Search for the cell housing the specified text and yield its (X, Y) center coordinate. 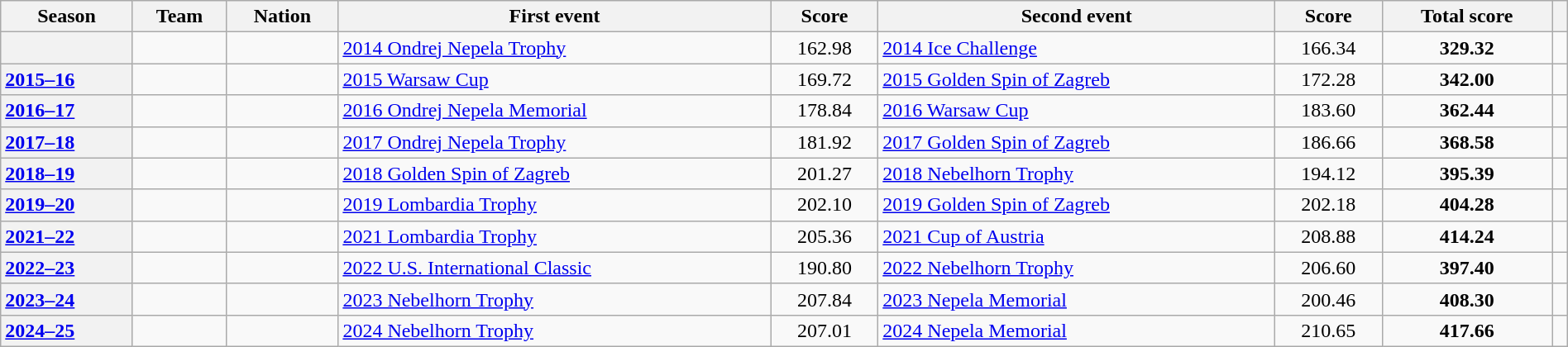
2023 Nebelhorn Trophy (555, 299)
Season (67, 17)
210.65 (1328, 330)
2021 Lombardia Trophy (555, 236)
162.98 (824, 48)
202.10 (824, 205)
395.39 (1467, 173)
2022 U.S. International Classic (555, 268)
Total score (1467, 17)
2016–17 (67, 111)
2023–24 (67, 299)
172.28 (1328, 79)
186.66 (1328, 142)
207.01 (824, 330)
166.34 (1328, 48)
368.58 (1467, 142)
2017 Ondrej Nepela Trophy (555, 142)
2019–20 (67, 205)
342.00 (1467, 79)
2021–22 (67, 236)
Second event (1077, 17)
205.36 (824, 236)
2017–18 (67, 142)
2022 Nebelhorn Trophy (1077, 268)
2016 Warsaw Cup (1077, 111)
2017 Golden Spin of Zagreb (1077, 142)
202.18 (1328, 205)
2018–19 (67, 173)
First event (555, 17)
2022–23 (67, 268)
2019 Golden Spin of Zagreb (1077, 205)
2024 Nebelhorn Trophy (555, 330)
Nation (283, 17)
397.40 (1467, 268)
2023 Nepela Memorial (1077, 299)
414.24 (1467, 236)
362.44 (1467, 111)
206.60 (1328, 268)
2019 Lombardia Trophy (555, 205)
178.84 (824, 111)
Team (179, 17)
417.66 (1467, 330)
2024–25 (67, 330)
2024 Nepela Memorial (1077, 330)
2014 Ondrej Nepela Trophy (555, 48)
2014 Ice Challenge (1077, 48)
207.84 (824, 299)
408.30 (1467, 299)
169.72 (824, 79)
194.12 (1328, 173)
2021 Cup of Austria (1077, 236)
2016 Ondrej Nepela Memorial (555, 111)
183.60 (1328, 111)
190.80 (824, 268)
2015 Warsaw Cup (555, 79)
404.28 (1467, 205)
329.32 (1467, 48)
201.27 (824, 173)
2018 Nebelhorn Trophy (1077, 173)
2015 Golden Spin of Zagreb (1077, 79)
2018 Golden Spin of Zagreb (555, 173)
200.46 (1328, 299)
181.92 (824, 142)
2015–16 (67, 79)
208.88 (1328, 236)
